Scan for the cell matching the given text and deliver its [X, Y] coordinate at center. 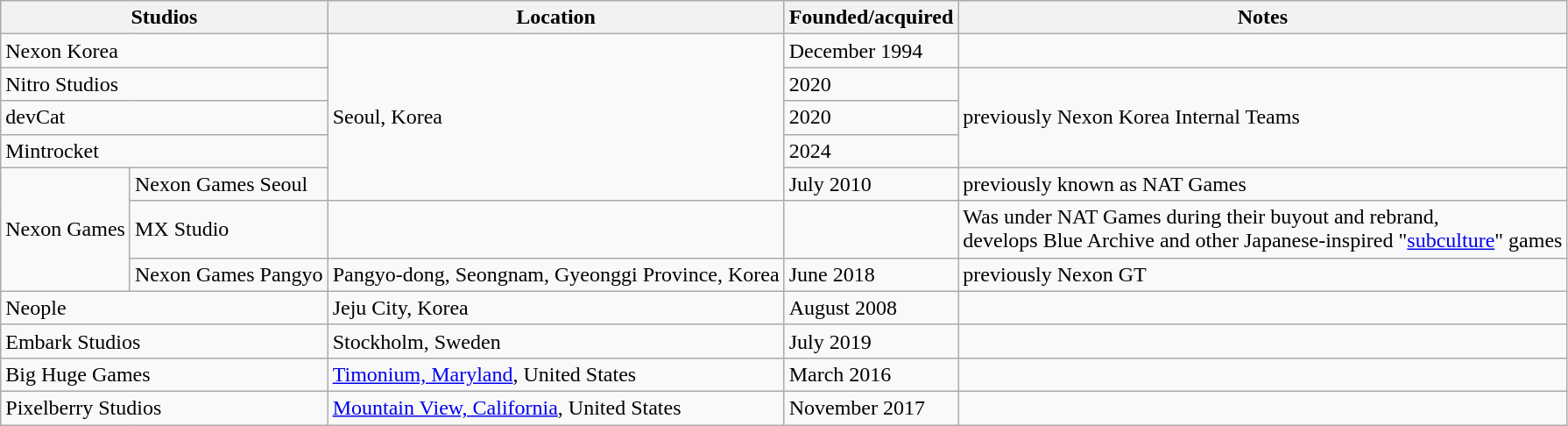
Pangyo-dong, Seongnam, Gyeonggi Province, Korea [555, 274]
March 2016 [871, 374]
Pixelberry Studios [165, 408]
Notes [1263, 18]
Timonium, Maryland, United States [555, 374]
Nexon Games Seoul [229, 184]
Mintrocket [165, 151]
devCat [165, 117]
August 2008 [871, 308]
Nexon Korea [165, 51]
previously Nexon Korea Internal Teams [1263, 117]
Location [555, 18]
Stockholm, Sweden [555, 341]
June 2018 [871, 274]
Mountain View, California, United States [555, 408]
Big Huge Games [165, 374]
2024 [871, 151]
MX Studio [229, 230]
Nexon Games [66, 230]
Neople [165, 308]
Nexon Games Pangyo [229, 274]
Was under NAT Games during their buyout and rebrand,develops Blue Archive and other Japanese-inspired "subculture" games [1263, 230]
November 2017 [871, 408]
Embark Studios [165, 341]
Nitro Studios [165, 84]
Studios [165, 18]
Founded/acquired [871, 18]
December 1994 [871, 51]
Jeju City, Korea [555, 308]
previously known as NAT Games [1263, 184]
Seoul, Korea [555, 117]
July 2010 [871, 184]
previously Nexon GT [1263, 274]
July 2019 [871, 341]
